Search for the cell housing the specified text and yield its [x, y] center coordinate. 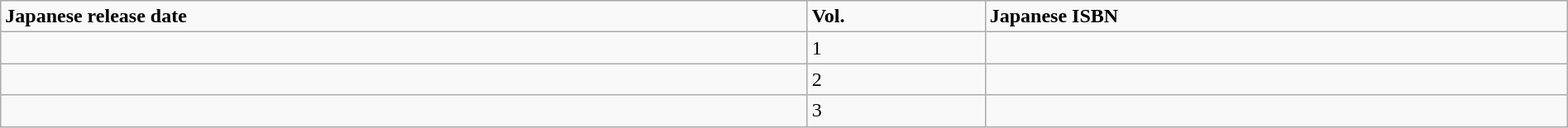
Japanese release date [404, 17]
Vol. [896, 17]
Japanese ISBN [1276, 17]
1 [896, 48]
2 [896, 79]
3 [896, 111]
